From the cell containing the given text, extract its center point as (X, Y) coordinate. 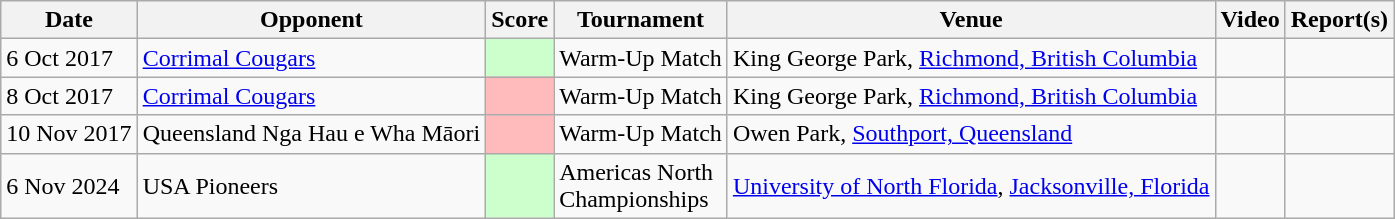
Video (1250, 20)
Report(s) (1339, 20)
8 Oct 2017 (69, 96)
Date (69, 20)
Venue (971, 20)
University of North Florida, Jacksonville, Florida (971, 186)
Americas North Championships (641, 186)
6 Nov 2024 (69, 186)
USA Pioneers (312, 186)
10 Nov 2017 (69, 134)
Tournament (641, 20)
Score (520, 20)
6 Oct 2017 (69, 58)
Queensland Nga Hau e Wha Māori (312, 134)
Opponent (312, 20)
Owen Park, Southport, Queensland (971, 134)
